Return the (x, y) coordinate for the center point of the cell that contains the specified text.  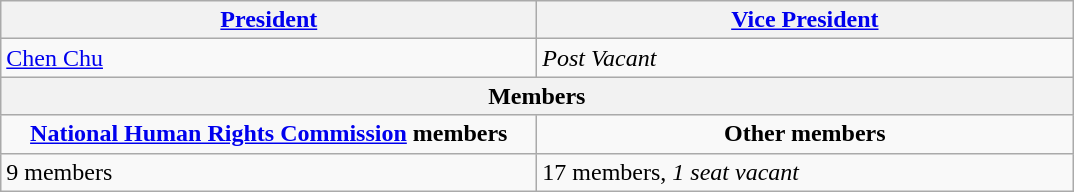
9 members (269, 172)
President (269, 20)
National Human Rights Commission members (269, 134)
Chen Chu (269, 58)
17 members, 1 seat vacant (805, 172)
Vice President (805, 20)
Post Vacant (805, 58)
Other members (805, 134)
Members (537, 96)
